Provide the (x, y) coordinate of the cell's center where the given text is located.  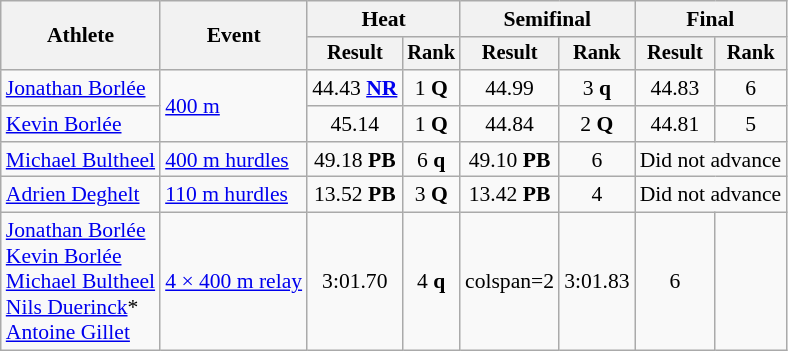
3 q (596, 88)
Jonathan Borlée (80, 88)
49.18 PB (354, 160)
Athlete (80, 36)
400 m hurdles (234, 160)
6 q (431, 160)
3:01.70 (354, 282)
2 Q (596, 124)
400 m (234, 106)
4 (596, 195)
13.52 PB (354, 195)
49.10 PB (510, 160)
110 m hurdles (234, 195)
Jonathan BorléeKevin BorléeMichael BultheelNils Duerinck*Antoine Gillet (80, 282)
44.83 (676, 88)
44.99 (510, 88)
colspan=2 (510, 282)
45.14 (354, 124)
5 (750, 124)
Adrien Deghelt (80, 195)
Kevin Borlée (80, 124)
Final (711, 19)
4 × 400 m relay (234, 282)
44.84 (510, 124)
Heat (384, 19)
Michael Bultheel (80, 160)
Semifinal (548, 19)
44.81 (676, 124)
44.43 NR (354, 88)
Event (234, 36)
3 Q (431, 195)
3:01.83 (596, 282)
4 q (431, 282)
13.42 PB (510, 195)
